Search for the cell housing the specified text and yield its (x, y) center coordinate. 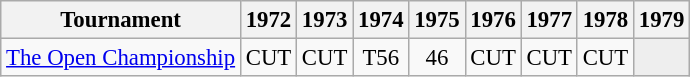
1974 (381, 20)
1976 (493, 20)
1979 (661, 20)
1977 (549, 20)
Tournament (121, 20)
46 (437, 58)
1978 (605, 20)
T56 (381, 58)
1975 (437, 20)
The Open Championship (121, 58)
1972 (268, 20)
1973 (325, 20)
